Return [X, Y] of the center of cell containing provided text 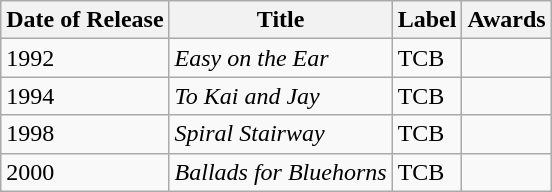
To Kai and Jay [280, 96]
Date of Release [85, 20]
Title [280, 20]
Easy on the Ear [280, 58]
Label [427, 20]
1994 [85, 96]
1998 [85, 134]
Awards [506, 20]
2000 [85, 172]
Ballads for Bluehorns [280, 172]
1992 [85, 58]
Spiral Stairway [280, 134]
